Extract the [X, Y] coordinate from the center of the cell holding the provided text.  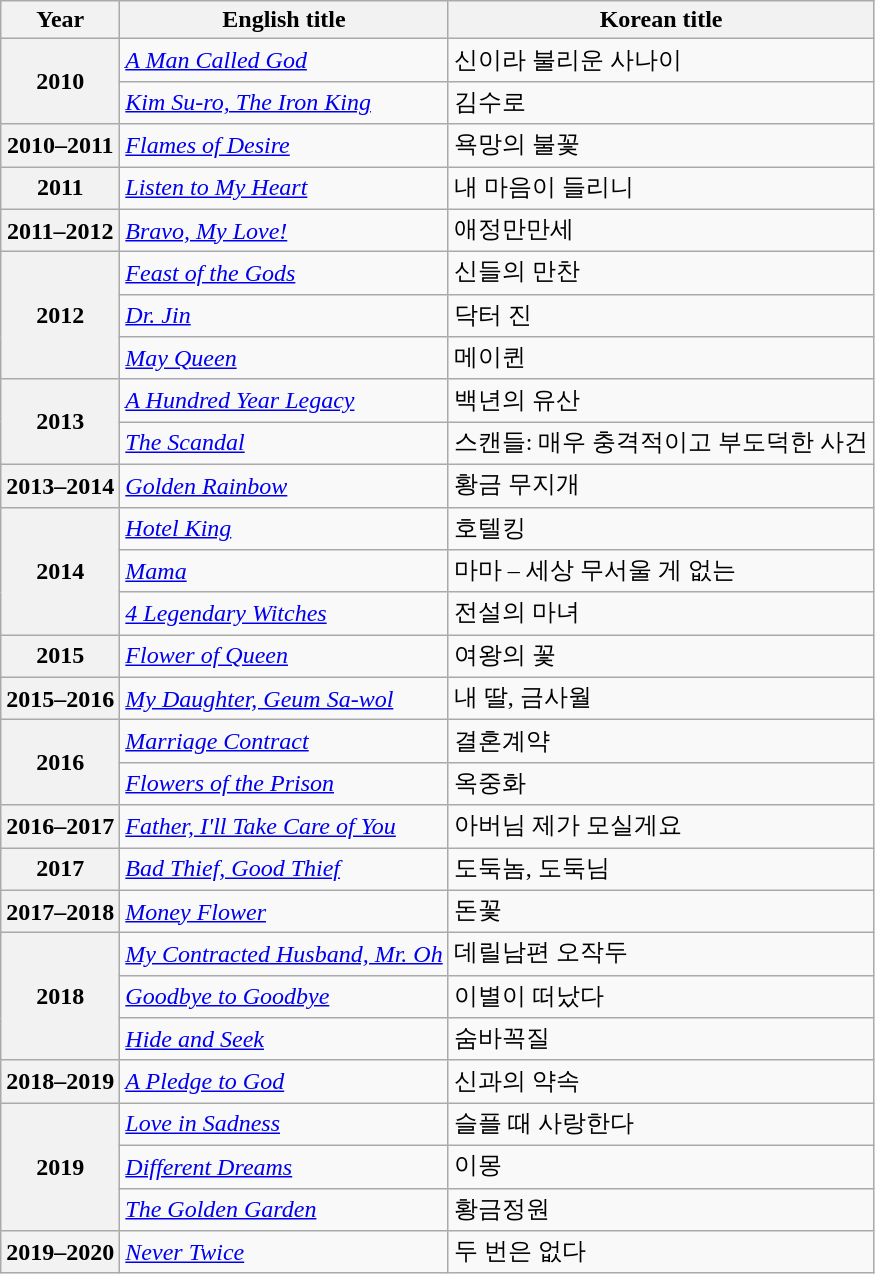
Money Flower [284, 912]
Father, I'll Take Care of You [284, 826]
두 번은 없다 [661, 1252]
2019–2020 [60, 1252]
숨바꼭질 [661, 1040]
My Contracted Husband, Mr. Oh [284, 954]
The Scandal [284, 444]
Flowers of the Prison [284, 784]
A Man Called God [284, 60]
2014 [60, 571]
데릴남편 오작두 [661, 954]
A Hundred Year Legacy [284, 400]
황금 무지개 [661, 486]
2017–2018 [60, 912]
2017 [60, 870]
스캔들: 매우 충격적이고 부도덕한 사건 [661, 444]
여왕의 꽃 [661, 656]
4 Legendary Witches [284, 614]
2011 [60, 188]
English title [284, 20]
닥터 진 [661, 316]
My Daughter, Geum Sa-wol [284, 698]
A Pledge to God [284, 1082]
2015 [60, 656]
2016 [60, 762]
2013 [60, 422]
호텔킹 [661, 528]
Korean title [661, 20]
Dr. Jin [284, 316]
옥중화 [661, 784]
2012 [60, 316]
2011–2012 [60, 230]
2019 [60, 1167]
Flower of Queen [284, 656]
Love in Sadness [284, 1124]
애정만만세 [661, 230]
2010–2011 [60, 146]
Mama [284, 572]
Never Twice [284, 1252]
욕망의 불꽃 [661, 146]
Year [60, 20]
아버님 제가 모실게요 [661, 826]
2018–2019 [60, 1082]
내 딸, 금사월 [661, 698]
돈꽃 [661, 912]
2010 [60, 82]
Bravo, My Love! [284, 230]
2015–2016 [60, 698]
메이퀸 [661, 358]
신들의 만찬 [661, 274]
전설의 마녀 [661, 614]
신이라 불리운 사나이 [661, 60]
The Golden Garden [284, 1210]
Marriage Contract [284, 742]
Goodbye to Goodbye [284, 996]
Bad Thief, Good Thief [284, 870]
결혼계약 [661, 742]
2018 [60, 997]
Listen to My Heart [284, 188]
Golden Rainbow [284, 486]
백년의 유산 [661, 400]
Feast of the Gods [284, 274]
Hide and Seek [284, 1040]
2016–2017 [60, 826]
슬플 때 사랑한다 [661, 1124]
내 마음이 들리니 [661, 188]
Kim Su-ro, The Iron King [284, 102]
2013–2014 [60, 486]
김수로 [661, 102]
이몽 [661, 1166]
황금정원 [661, 1210]
도둑놈, 도둑님 [661, 870]
Different Dreams [284, 1166]
신과의 약속 [661, 1082]
May Queen [284, 358]
마마 – 세상 무서울 게 없는 [661, 572]
Flames of Desire [284, 146]
Hotel King [284, 528]
이별이 떠났다 [661, 996]
